Pinpoint the cell where the given text exists, returning its (X, Y) midpoint coordinate. 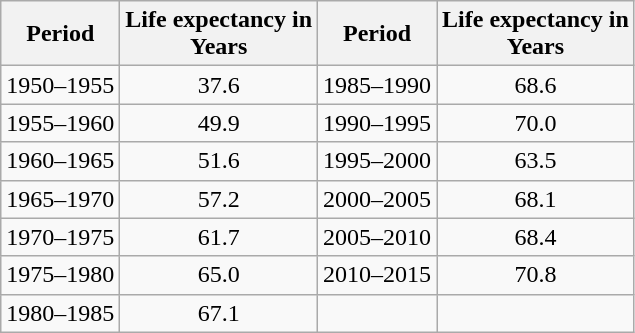
1955–1960 (60, 123)
51.6 (219, 161)
37.6 (219, 85)
68.4 (536, 237)
67.1 (219, 313)
1950–1955 (60, 85)
1960–1965 (60, 161)
70.8 (536, 275)
2005–2010 (378, 237)
2000–2005 (378, 199)
63.5 (536, 161)
1970–1975 (60, 237)
1975–1980 (60, 275)
2010–2015 (378, 275)
1990–1995 (378, 123)
57.2 (219, 199)
1985–1990 (378, 85)
49.9 (219, 123)
68.1 (536, 199)
68.6 (536, 85)
1965–1970 (60, 199)
65.0 (219, 275)
61.7 (219, 237)
1980–1985 (60, 313)
70.0 (536, 123)
1995–2000 (378, 161)
